Find where the given text appears and provide that cell's center as [x, y] coordinate. 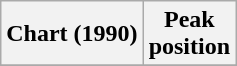
Chart (1990) [72, 34]
Peak position [189, 34]
